Locate the cell with the specified text and output its (X, Y) center coordinate. 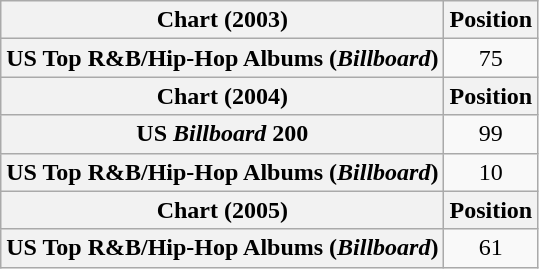
US Billboard 200 (222, 134)
61 (491, 248)
Chart (2003) (222, 20)
75 (491, 58)
Chart (2004) (222, 96)
Chart (2005) (222, 210)
99 (491, 134)
10 (491, 172)
